Search for the cell housing the specified text and yield its (x, y) center coordinate. 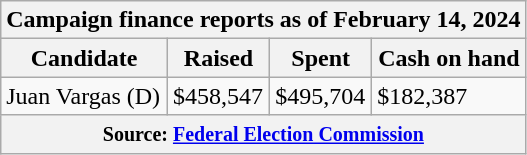
Juan Vargas (D) (84, 96)
Spent (321, 58)
$495,704 (321, 96)
$182,387 (449, 96)
Candidate (84, 58)
Campaign finance reports as of February 14, 2024 (264, 20)
Cash on hand (449, 58)
Raised (218, 58)
$458,547 (218, 96)
Source: Federal Election Commission (264, 134)
